Scan for the cell matching the given text and deliver its (x, y) coordinate at center. 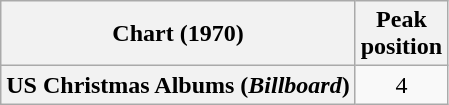
US Christmas Albums (Billboard) (178, 85)
4 (401, 85)
Chart (1970) (178, 34)
Peakposition (401, 34)
